Search for the cell housing the specified text and yield its (X, Y) center coordinate. 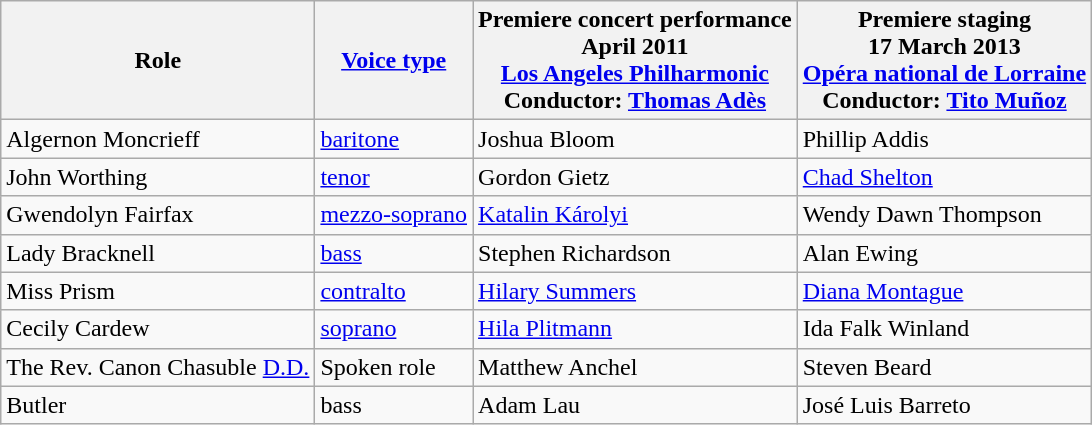
Spoken role (394, 367)
Stephen Richardson (636, 253)
soprano (394, 329)
Gwendolyn Fairfax (158, 215)
Lady Bracknell (158, 253)
baritone (394, 139)
Premiere staging17 March 2013Opéra national de LorraineConductor: Tito Muñoz (944, 60)
Cecily Cardew (158, 329)
José Luis Barreto (944, 405)
Phillip Addis (944, 139)
Chad Shelton (944, 177)
Ida Falk Winland (944, 329)
Hila Plitmann (636, 329)
Diana Montague (944, 291)
Alan Ewing (944, 253)
Adam Lau (636, 405)
Steven Beard (944, 367)
Voice type (394, 60)
Miss Prism (158, 291)
Gordon Gietz (636, 177)
Butler (158, 405)
mezzo-soprano (394, 215)
Role (158, 60)
Hilary Summers (636, 291)
tenor (394, 177)
Algernon Moncrieff (158, 139)
Matthew Anchel (636, 367)
Premiere concert performanceApril 2011Los Angeles PhilharmonicConductor: Thomas Adès (636, 60)
The Rev. Canon Chasuble D.D. (158, 367)
John Worthing (158, 177)
Katalin Károlyi (636, 215)
Joshua Bloom (636, 139)
contralto (394, 291)
Wendy Dawn Thompson (944, 215)
